Return (X, Y) of the center of cell containing provided text 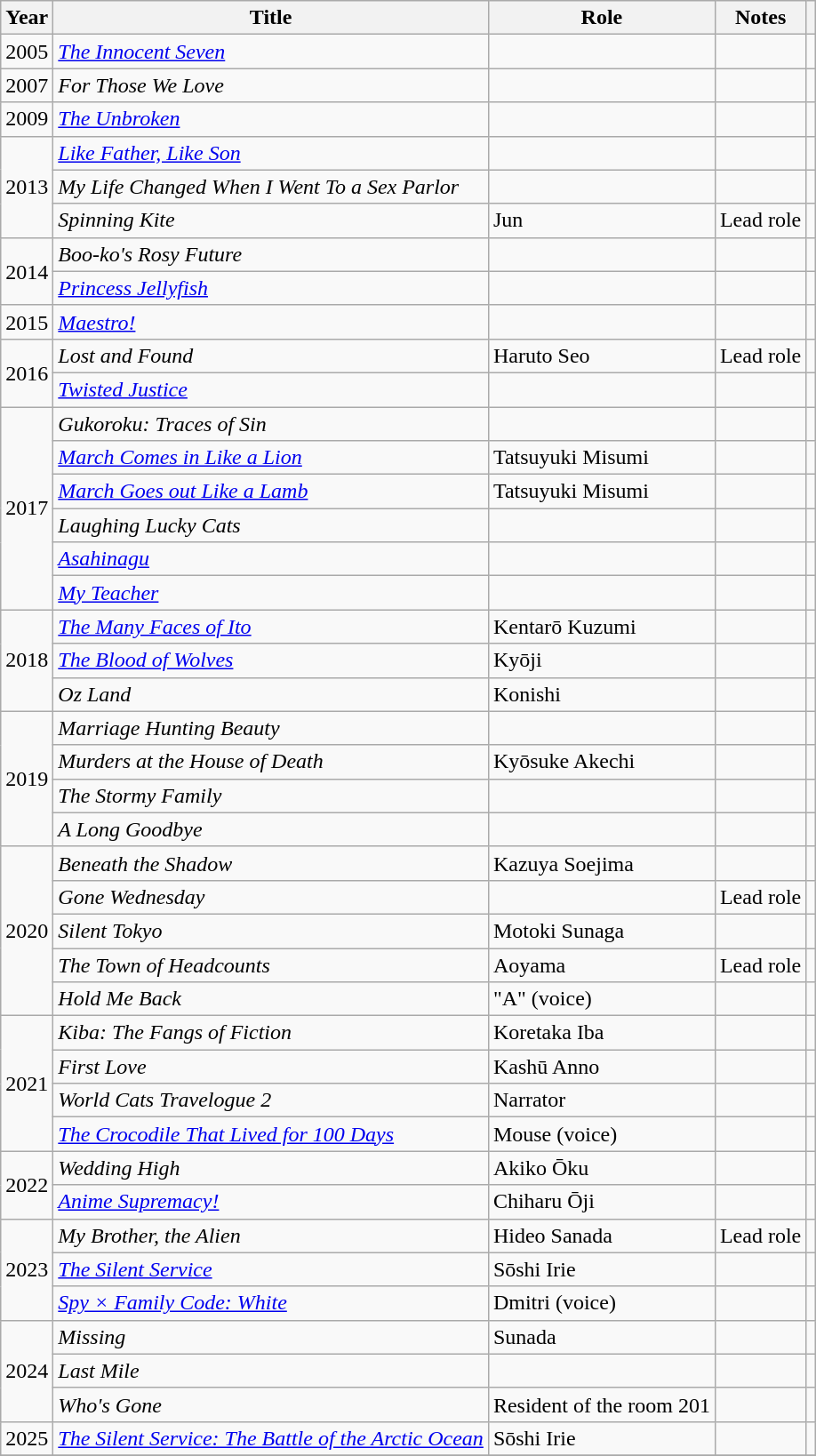
Koretaka Iba (601, 1033)
2017 (27, 508)
Role (601, 18)
Oz Land (271, 694)
Year (27, 18)
First Love (271, 1067)
Gukoroku: Traces of Sin (271, 424)
2022 (27, 1185)
2007 (27, 85)
Resident of the room 201 (601, 1404)
Dmitri (voice) (601, 1303)
The Town of Headcounts (271, 964)
2014 (27, 271)
Kazuya Soejima (601, 863)
Konishi (601, 694)
The Blood of Wolves (271, 660)
My Teacher (271, 593)
Jun (601, 220)
Last Mile (271, 1371)
The Many Faces of Ito (271, 627)
Laughing Lucky Cats (271, 525)
2025 (27, 1438)
2005 (27, 52)
Mouse (voice) (601, 1134)
Sunada (601, 1337)
For Those We Love (271, 85)
Asahinagu (271, 559)
Boo-ko's Rosy Future (271, 254)
Hideo Sanada (601, 1236)
Spy × Family Code: White (271, 1303)
Princess Jellyfish (271, 288)
March Comes in Like a Lion (271, 458)
Twisted Justice (271, 389)
World Cats Travelogue 2 (271, 1100)
2009 (27, 119)
2018 (27, 660)
Anime Supremacy! (271, 1202)
Lost and Found (271, 356)
Aoyama (601, 964)
Kyōsuke Akechi (601, 762)
"A" (voice) (601, 999)
2015 (27, 322)
Kentarō Kuzumi (601, 627)
2020 (27, 931)
A Long Goodbye (271, 829)
The Innocent Seven (271, 52)
Hold Me Back (271, 999)
Haruto Seo (601, 356)
2013 (27, 187)
My Brother, the Alien (271, 1236)
2023 (27, 1269)
The Silent Service: The Battle of the Arctic Ocean (271, 1438)
Chiharu Ōji (601, 1202)
Motoki Sunaga (601, 931)
Who's Gone (271, 1404)
Kyōji (601, 660)
Kashū Anno (601, 1067)
Murders at the House of Death (271, 762)
Maestro! (271, 322)
Gone Wednesday (271, 897)
Narrator (601, 1100)
The Crocodile That Lived for 100 Days (271, 1134)
Missing (271, 1337)
The Stormy Family (271, 796)
March Goes out Like a Lamb (271, 492)
Notes (760, 18)
Marriage Hunting Beauty (271, 728)
Akiko Ōku (601, 1168)
Kiba: The Fangs of Fiction (271, 1033)
Wedding High (271, 1168)
Silent Tokyo (271, 931)
My Life Changed When I Went To a Sex Parlor (271, 187)
The Silent Service (271, 1269)
2019 (27, 779)
2024 (27, 1371)
2021 (27, 1084)
Spinning Kite (271, 220)
2016 (27, 372)
The Unbroken (271, 119)
Like Father, Like Son (271, 153)
Beneath the Shadow (271, 863)
Title (271, 18)
